Identify which cell holds the provided text, then report its (x, y) central coordinate. 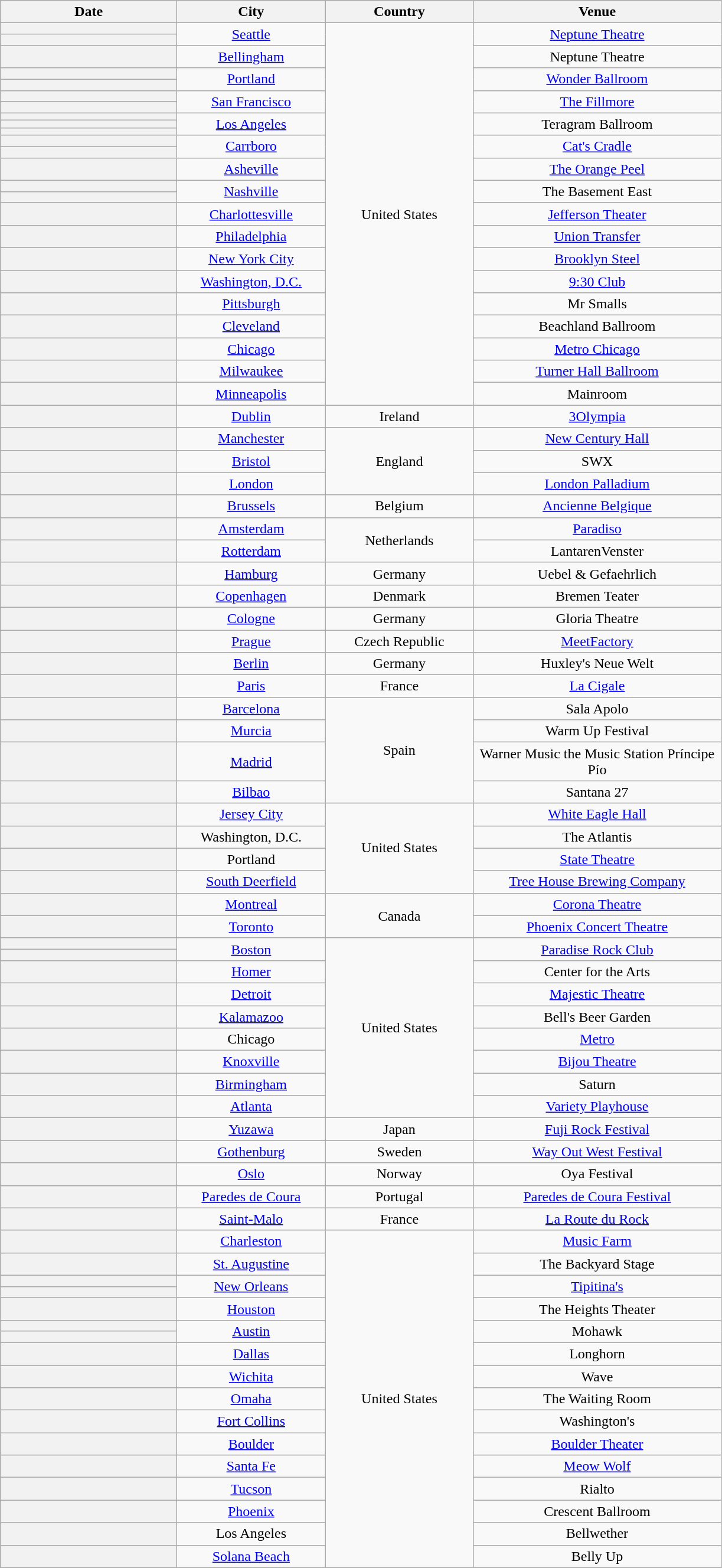
Tucson (251, 1489)
Center for the Arts (597, 972)
Norway (399, 1174)
Madrid (251, 762)
Brooklyn Steel (597, 259)
Dublin (251, 416)
Bristol (251, 461)
3Olympia (597, 416)
Metro Chicago (597, 349)
The Backyard Stage (597, 1264)
Mainroom (597, 394)
Paredes de Coura (251, 1197)
Hamburg (251, 573)
Metro (597, 1039)
Cleveland (251, 327)
Czech Republic (399, 641)
Carrboro (251, 146)
Dallas (251, 1354)
Portugal (399, 1197)
White Eagle Hall (597, 814)
Homer (251, 972)
Rotterdam (251, 551)
Oya Festival (597, 1174)
Milwaukee (251, 371)
Pittsburgh (251, 304)
Washington's (597, 1422)
Fort Collins (251, 1422)
Bilbao (251, 792)
Paradise Rock Club (597, 949)
Asheville (251, 169)
Bell's Beer Garden (597, 1016)
Kalamazoo (251, 1016)
New Century Hall (597, 439)
Music Farm (597, 1241)
Venue (597, 12)
England (399, 461)
Oslo (251, 1174)
Paris (251, 686)
Warm Up Festival (597, 731)
Uebel & Gefaehrlich (597, 573)
Montreal (251, 904)
Belly Up (597, 1556)
St. Augustine (251, 1264)
New York City (251, 259)
LantarenVenster (597, 551)
Nashville (251, 191)
Paradiso (597, 529)
Tree House Brewing Company (597, 882)
Cologne (251, 618)
Austin (251, 1331)
La Route du Rock (597, 1219)
Mr Smalls (597, 304)
Sweden (399, 1152)
Santa Fe (251, 1466)
Spain (399, 750)
The Basement East (597, 191)
Ireland (399, 416)
Sala Apolo (597, 709)
Phoenix Concert Theatre (597, 927)
Phoenix (251, 1511)
South Deerfield (251, 882)
Warner Music the Music Station Príncipe Pío (597, 762)
Boston (251, 949)
Bijou Theatre (597, 1062)
Bellwether (597, 1534)
SWX (597, 461)
Saturn (597, 1084)
London Palladium (597, 484)
Meow Wolf (597, 1466)
Barcelona (251, 709)
Detroit (251, 994)
Paredes de Coura Festival (597, 1197)
The Orange Peel (597, 169)
Bellingham (251, 57)
Saint-Malo (251, 1219)
Fuji Rock Festival (597, 1129)
The Waiting Room (597, 1399)
Minneapolis (251, 394)
Birmingham (251, 1084)
Omaha (251, 1399)
Majestic Theatre (597, 994)
Belgium (399, 506)
Atlanta (251, 1107)
Date (89, 12)
Houston (251, 1309)
San Francisco (251, 102)
Yuzawa (251, 1129)
The Heights Theater (597, 1309)
London (251, 484)
Tipitina's (597, 1286)
MeetFactory (597, 641)
Murcia (251, 731)
Seattle (251, 34)
City (251, 12)
Boulder Theater (597, 1444)
Berlin (251, 664)
Variety Playhouse (597, 1107)
Beachland Ballroom (597, 327)
Corona Theatre (597, 904)
Wichita (251, 1377)
Brussels (251, 506)
Rialto (597, 1489)
Teragram Ballroom (597, 124)
Charlottesville (251, 214)
Philadelphia (251, 236)
Ancienne Belgique (597, 506)
Netherlands (399, 540)
State Theatre (597, 859)
9:30 Club (597, 282)
Manchester (251, 439)
Union Transfer (597, 236)
Japan (399, 1129)
Gothenburg (251, 1152)
Jersey City (251, 814)
Bremen Teater (597, 596)
La Cigale (597, 686)
Way Out West Festival (597, 1152)
Copenhagen (251, 596)
Wonder Ballroom (597, 79)
Turner Hall Ballroom (597, 371)
Canada (399, 915)
The Atlantis (597, 837)
Denmark (399, 596)
The Fillmore (597, 102)
Huxley's Neue Welt (597, 664)
Toronto (251, 927)
Solana Beach (251, 1556)
Wave (597, 1377)
Crescent Ballroom (597, 1511)
Longhorn (597, 1354)
Cat's Cradle (597, 146)
Knoxville (251, 1062)
Country (399, 12)
Amsterdam (251, 529)
Boulder (251, 1444)
New Orleans (251, 1286)
Gloria Theatre (597, 618)
Jefferson Theater (597, 214)
Mohawk (597, 1331)
Santana 27 (597, 792)
Prague (251, 641)
Charleston (251, 1241)
